Return the (x, y) coordinate for the center point of the cell that contains the specified text.  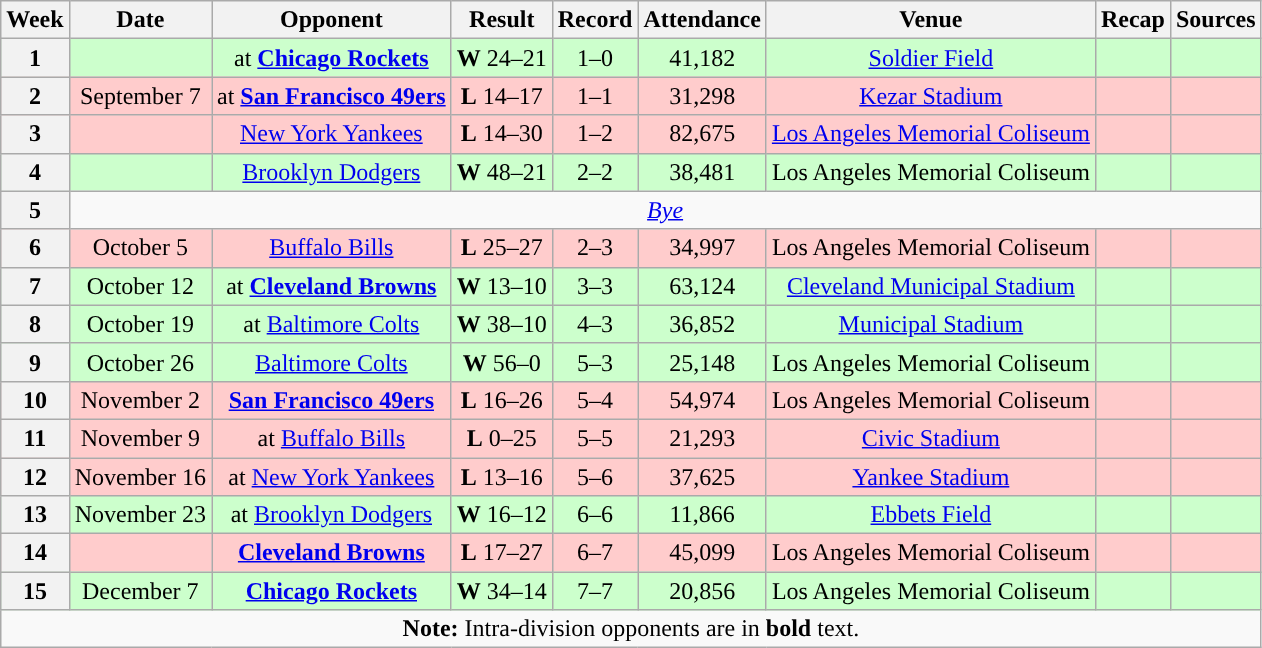
L 13–16 (502, 477)
November 2 (140, 400)
Yankee Stadium (930, 477)
14 (35, 553)
Brooklyn Dodgers (332, 172)
Kezar Stadium (930, 96)
Recap (1132, 20)
at New York Yankees (332, 477)
4 (35, 172)
31,298 (702, 96)
1 (35, 58)
Date (140, 20)
at Buffalo Bills (332, 438)
Municipal Stadium (930, 324)
New York Yankees (332, 134)
Opponent (332, 20)
5–6 (595, 477)
Venue (930, 20)
Sources (1216, 20)
September 7 (140, 96)
34,997 (702, 248)
December 7 (140, 591)
October 12 (140, 286)
W 13–10 (502, 286)
W 16–12 (502, 515)
Baltimore Colts (332, 362)
45,099 (702, 553)
L 0–25 (502, 438)
15 (35, 591)
at Cleveland Browns (332, 286)
L 25–27 (502, 248)
11 (35, 438)
November 23 (140, 515)
20,856 (702, 591)
Attendance (702, 20)
4–3 (595, 324)
Result (502, 20)
54,974 (702, 400)
at Chicago Rockets (332, 58)
2 (35, 96)
Week (35, 20)
11,866 (702, 515)
November 16 (140, 477)
37,625 (702, 477)
1–2 (595, 134)
13 (35, 515)
21,293 (702, 438)
October 5 (140, 248)
3–3 (595, 286)
2–3 (595, 248)
L 14–30 (502, 134)
36,852 (702, 324)
6 (35, 248)
Civic Stadium (930, 438)
Chicago Rockets (332, 591)
Soldier Field (930, 58)
1–1 (595, 96)
Cleveland Municipal Stadium (930, 286)
6–6 (595, 515)
5 (35, 210)
1–0 (595, 58)
Bye (665, 210)
at Brooklyn Dodgers (332, 515)
November 9 (140, 438)
25,148 (702, 362)
W 24–21 (502, 58)
10 (35, 400)
at San Francisco 49ers (332, 96)
3 (35, 134)
6–7 (595, 553)
Ebbets Field (930, 515)
W 56–0 (502, 362)
5–4 (595, 400)
38,481 (702, 172)
L 14–17 (502, 96)
L 17–27 (502, 553)
L 16–26 (502, 400)
63,124 (702, 286)
Note: Intra-division opponents are in bold text. (631, 629)
82,675 (702, 134)
October 26 (140, 362)
41,182 (702, 58)
7–7 (595, 591)
5–5 (595, 438)
5–3 (595, 362)
San Francisco 49ers (332, 400)
7 (35, 286)
9 (35, 362)
Buffalo Bills (332, 248)
8 (35, 324)
October 19 (140, 324)
Record (595, 20)
Cleveland Browns (332, 553)
2–2 (595, 172)
W 48–21 (502, 172)
at Baltimore Colts (332, 324)
W 34–14 (502, 591)
12 (35, 477)
W 38–10 (502, 324)
